Detect which cell encompasses the target text, then output its [X, Y] center coordinate. 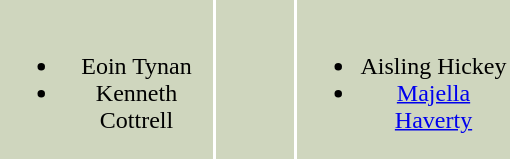
Eoin TynanKenneth Cottrell [106, 80]
Aisling HickeyMajella Haverty [404, 80]
